Return (X, Y) of the center of cell containing provided text 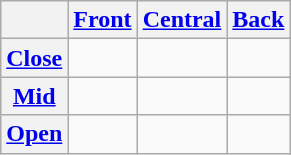
Back (258, 20)
Mid (34, 96)
Central (182, 20)
Open (34, 134)
Close (34, 58)
Front (102, 20)
